Find where the given text appears and provide that cell's center as [x, y] coordinate. 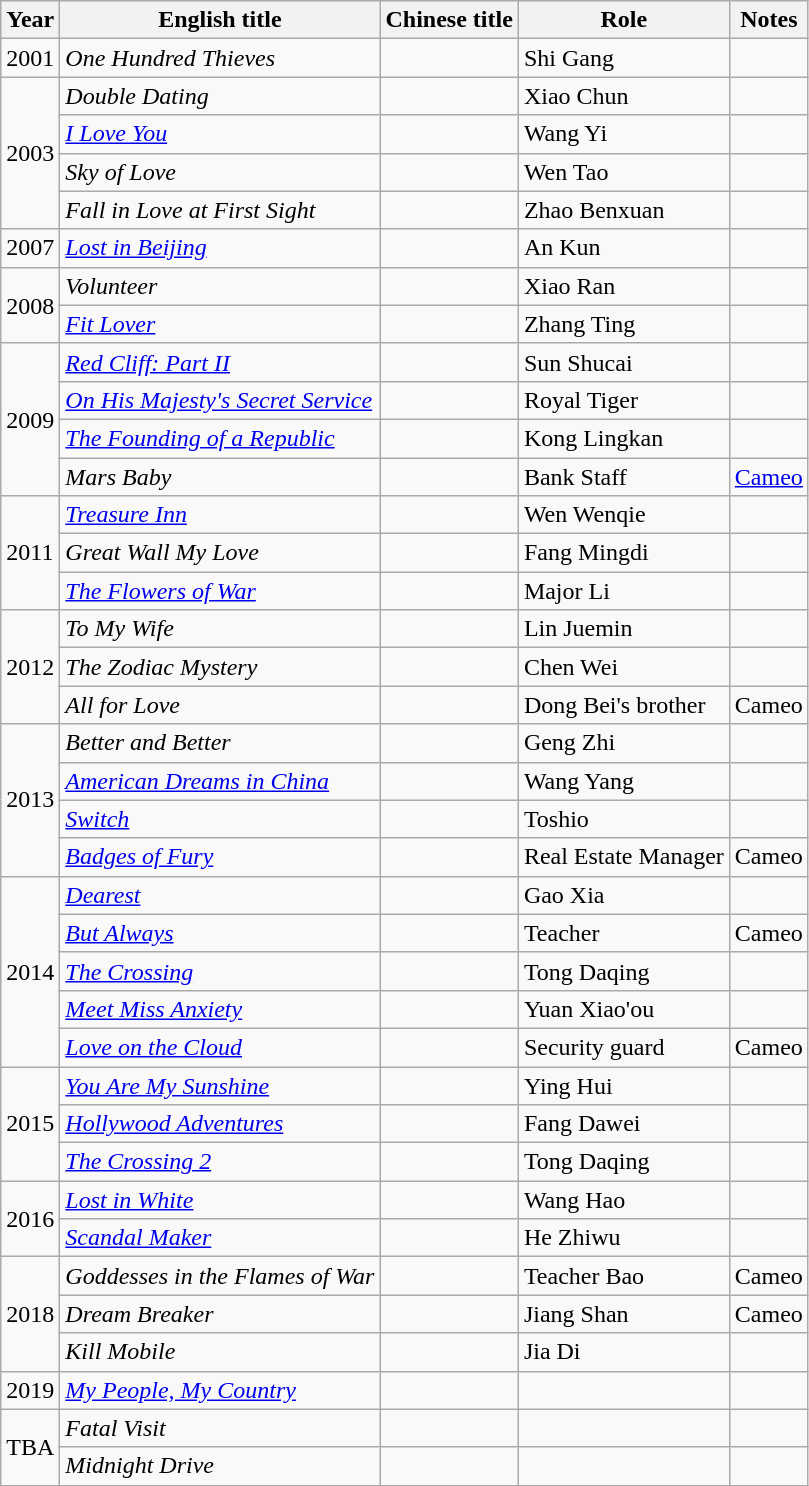
2001 [30, 58]
Treasure Inn [220, 515]
Wen Wenqie [624, 515]
Wang Yang [624, 781]
One Hundred Thieves [220, 58]
American Dreams in China [220, 781]
Lost in Beijing [220, 248]
Ying Hui [624, 1085]
Red Cliff: Part II [220, 362]
Role [624, 20]
Wang Yi [624, 134]
Bank Staff [624, 477]
English title [220, 20]
Real Estate Manager [624, 857]
The Crossing 2 [220, 1162]
2013 [30, 800]
Hollywood Adventures [220, 1124]
Scandal Maker [220, 1238]
I Love You [220, 134]
Gao Xia [624, 895]
Toshio [624, 819]
Wang Hao [624, 1200]
Geng Zhi [624, 743]
The Founding of a Republic [220, 438]
2014 [30, 971]
An Kun [624, 248]
2016 [30, 1219]
He Zhiwu [624, 1238]
Teacher Bao [624, 1276]
Midnight Drive [220, 1466]
Sun Shucai [624, 362]
My People, My Country [220, 1390]
The Zodiac Mystery [220, 667]
Year [30, 20]
Mars Baby [220, 477]
Meet Miss Anxiety [220, 1009]
Switch [220, 819]
Notes [768, 20]
All for Love [220, 705]
You Are My Sunshine [220, 1085]
2003 [30, 153]
2011 [30, 553]
On His Majesty's Secret Service [220, 400]
Kill Mobile [220, 1352]
Double Dating [220, 96]
Major Li [624, 591]
Love on the Cloud [220, 1047]
Jia Di [624, 1352]
Fatal Visit [220, 1428]
To My Wife [220, 629]
2007 [30, 248]
Teacher [624, 933]
2008 [30, 305]
Jiang Shan [624, 1314]
Security guard [624, 1047]
The Crossing [220, 971]
Goddesses in the Flames of War [220, 1276]
Chinese title [449, 20]
Better and Better [220, 743]
2019 [30, 1390]
But Always [220, 933]
Royal Tiger [624, 400]
Fang Dawei [624, 1124]
Dearest [220, 895]
2012 [30, 667]
Lin Juemin [624, 629]
Fang Mingdi [624, 553]
Lost in White [220, 1200]
Dong Bei's brother [624, 705]
2015 [30, 1123]
2009 [30, 419]
Fit Lover [220, 324]
Zhang Ting [624, 324]
TBA [30, 1447]
Xiao Chun [624, 96]
Chen Wei [624, 667]
Sky of Love [220, 172]
Shi Gang [624, 58]
Fall in Love at First Sight [220, 210]
2018 [30, 1314]
Kong Lingkan [624, 438]
Xiao Ran [624, 286]
Zhao Benxuan [624, 210]
Yuan Xiao'ou [624, 1009]
Great Wall My Love [220, 553]
The Flowers of War [220, 591]
Dream Breaker [220, 1314]
Badges of Fury [220, 857]
Volunteer [220, 286]
Wen Tao [624, 172]
